Provide the (x, y) coordinate of the cell's center where the given text is located.  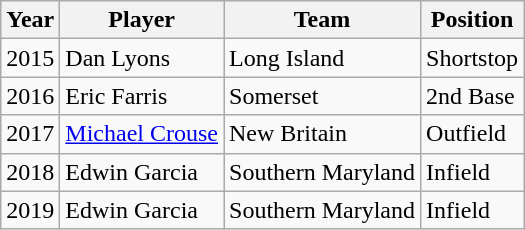
Year (30, 20)
Dan Lyons (142, 58)
Shortstop (472, 58)
New Britain (322, 134)
Somerset (322, 96)
Team (322, 20)
2016 (30, 96)
2019 (30, 210)
2018 (30, 172)
Long Island (322, 58)
2017 (30, 134)
Outfield (472, 134)
Position (472, 20)
2015 (30, 58)
2nd Base (472, 96)
Player (142, 20)
Eric Farris (142, 96)
Michael Crouse (142, 134)
